Find where the given text appears and provide that cell's center as (x, y) coordinate. 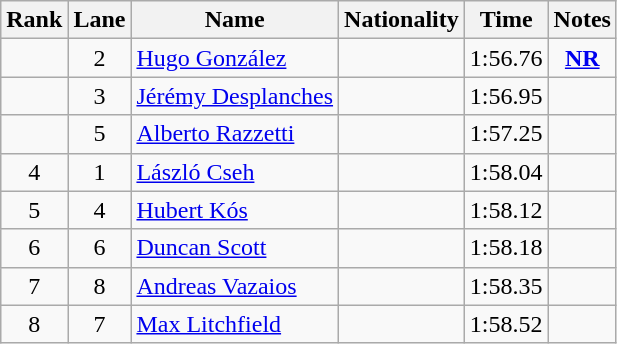
1 (100, 172)
1:58.52 (506, 324)
3 (100, 96)
1:58.18 (506, 248)
1:58.12 (506, 210)
1:56.76 (506, 58)
László Cseh (235, 172)
Duncan Scott (235, 248)
Lane (100, 20)
Max Litchfield (235, 324)
Hugo González (235, 58)
Notes (582, 20)
Alberto Razzetti (235, 134)
NR (582, 58)
Jérémy Desplanches (235, 96)
Andreas Vazaios (235, 286)
Hubert Kós (235, 210)
Name (235, 20)
1:56.95 (506, 96)
1:58.35 (506, 286)
Time (506, 20)
1:58.04 (506, 172)
2 (100, 58)
Rank (34, 20)
Nationality (402, 20)
1:57.25 (506, 134)
